Return the (x, y) coordinate for the center point of the cell that contains the specified text.  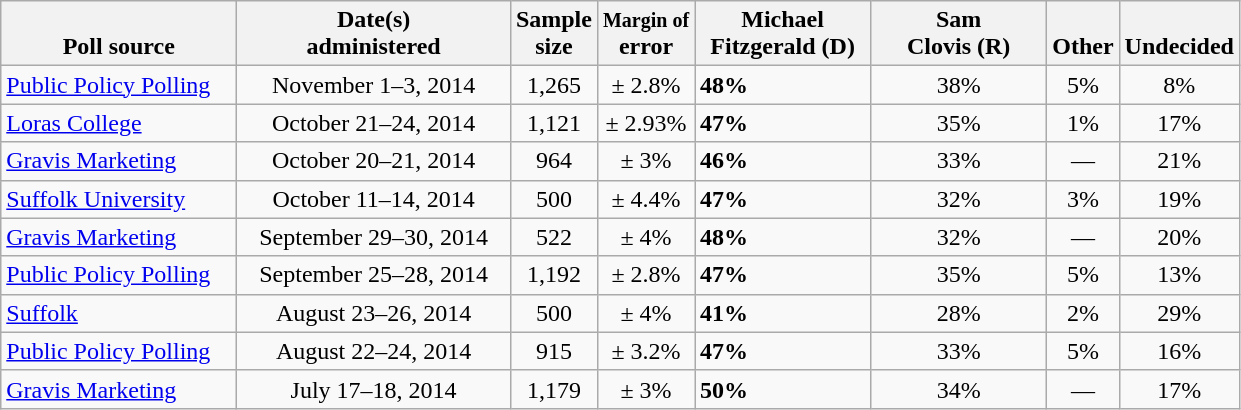
Loras College (119, 123)
1,265 (554, 85)
16% (1179, 351)
1,121 (554, 123)
Undecided (1179, 34)
34% (959, 389)
2% (1083, 313)
July 17–18, 2014 (374, 389)
SamClovis (R) (959, 34)
20% (1179, 237)
October 11–14, 2014 (374, 199)
Suffolk (119, 313)
1% (1083, 123)
38% (959, 85)
September 29–30, 2014 (374, 237)
October 21–24, 2014 (374, 123)
October 20–21, 2014 (374, 161)
915 (554, 351)
Poll source (119, 34)
28% (959, 313)
13% (1179, 275)
± 2.93% (646, 123)
November 1–3, 2014 (374, 85)
MichaelFitzgerald (D) (783, 34)
50% (783, 389)
29% (1179, 313)
Samplesize (554, 34)
1,192 (554, 275)
21% (1179, 161)
Suffolk University (119, 199)
964 (554, 161)
1,179 (554, 389)
522 (554, 237)
8% (1179, 85)
41% (783, 313)
August 23–26, 2014 (374, 313)
3% (1083, 199)
46% (783, 161)
± 3.2% (646, 351)
Margin oferror (646, 34)
19% (1179, 199)
Date(s)administered (374, 34)
± 4.4% (646, 199)
September 25–28, 2014 (374, 275)
August 22–24, 2014 (374, 351)
Other (1083, 34)
